Pinpoint the cell where the given text exists, returning its (X, Y) midpoint coordinate. 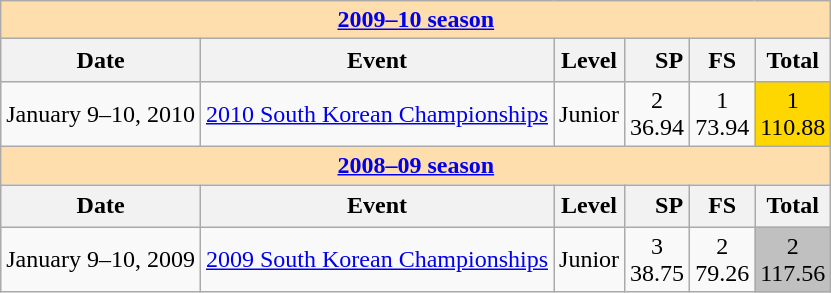
2008–09 season (416, 165)
2 117.56 (793, 260)
January 9–10, 2010 (101, 114)
1 73.94 (722, 114)
2009 South Korean Championships (376, 260)
2 36.94 (658, 114)
2 79.26 (722, 260)
1 110.88 (793, 114)
2010 South Korean Championships (376, 114)
January 9–10, 2009 (101, 260)
2009–10 season (416, 20)
3 38.75 (658, 260)
